Identify which cell holds the provided text, then report its [x, y] central coordinate. 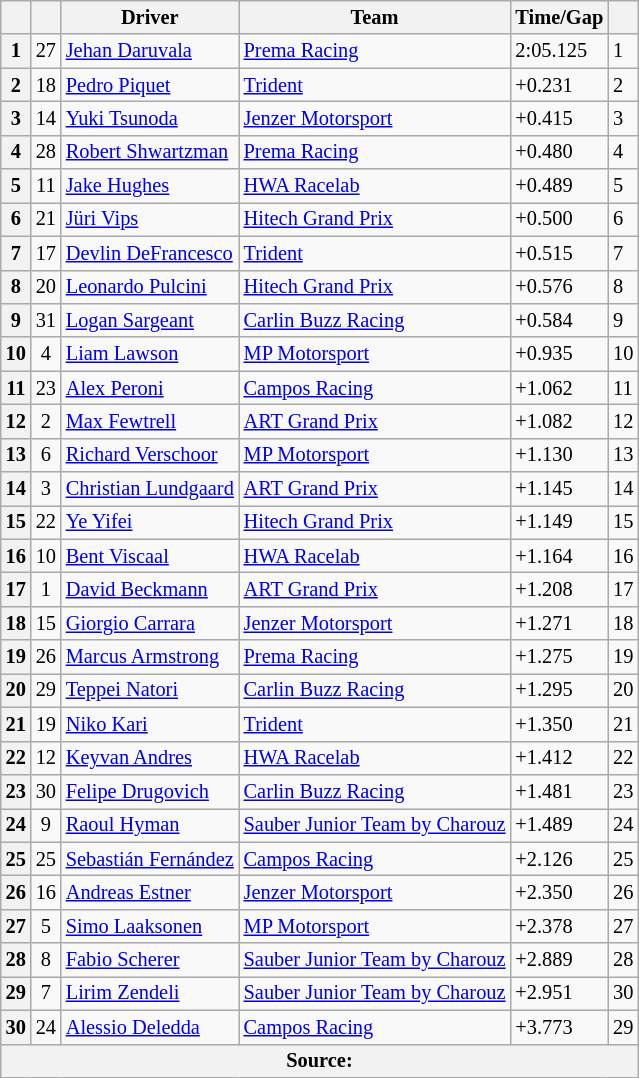
+0.576 [559, 287]
+0.231 [559, 85]
+2.350 [559, 892]
2:05.125 [559, 51]
Lirim Zendeli [150, 993]
+2.378 [559, 926]
+1.082 [559, 421]
Alex Peroni [150, 388]
31 [46, 320]
Driver [150, 17]
Logan Sargeant [150, 320]
Max Fewtrell [150, 421]
Sebastián Fernández [150, 859]
Pedro Piquet [150, 85]
Fabio Scherer [150, 960]
Robert Shwartzman [150, 152]
Jake Hughes [150, 186]
+1.130 [559, 455]
+1.412 [559, 758]
+0.500 [559, 219]
+1.208 [559, 589]
Leonardo Pulcini [150, 287]
+1.164 [559, 556]
+1.145 [559, 489]
Giorgio Carrara [150, 623]
+0.489 [559, 186]
Marcus Armstrong [150, 657]
Keyvan Andres [150, 758]
Yuki Tsunoda [150, 118]
+2.126 [559, 859]
+1.350 [559, 724]
+3.773 [559, 1027]
+2.951 [559, 993]
Felipe Drugovich [150, 791]
+0.515 [559, 253]
Christian Lundgaard [150, 489]
Time/Gap [559, 17]
Richard Verschoor [150, 455]
+2.889 [559, 960]
Team [375, 17]
+0.584 [559, 320]
Source: [320, 1061]
Raoul Hyman [150, 825]
+0.415 [559, 118]
+1.062 [559, 388]
David Beckmann [150, 589]
Simo Laaksonen [150, 926]
Andreas Estner [150, 892]
+1.271 [559, 623]
Niko Kari [150, 724]
Teppei Natori [150, 690]
+1.295 [559, 690]
+0.935 [559, 354]
Ye Yifei [150, 522]
Bent Viscaal [150, 556]
+1.275 [559, 657]
+1.149 [559, 522]
Jüri Vips [150, 219]
+0.480 [559, 152]
Liam Lawson [150, 354]
Jehan Daruvala [150, 51]
+1.481 [559, 791]
+1.489 [559, 825]
Alessio Deledda [150, 1027]
Devlin DeFrancesco [150, 253]
